Return (x, y) of the center of cell containing provided text 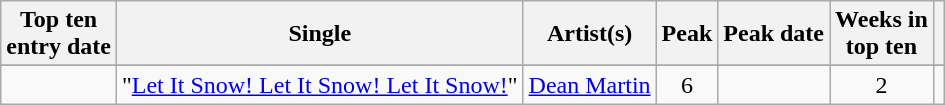
Peak date (774, 34)
Top tenentry date (59, 34)
Single (320, 34)
6 (687, 85)
Dean Martin (590, 85)
"Let It Snow! Let It Snow! Let It Snow!" (320, 85)
Weeks intop ten (882, 34)
Peak (687, 34)
2 (882, 85)
Artist(s) (590, 34)
